Output the [X, Y] coordinate of the center of the cell containing the given text.  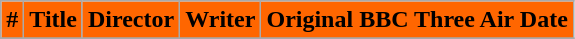
Writer [220, 20]
# [12, 20]
Title [54, 20]
Director [130, 20]
Original BBC Three Air Date [417, 20]
